Return (x, y) of the center of cell containing provided text 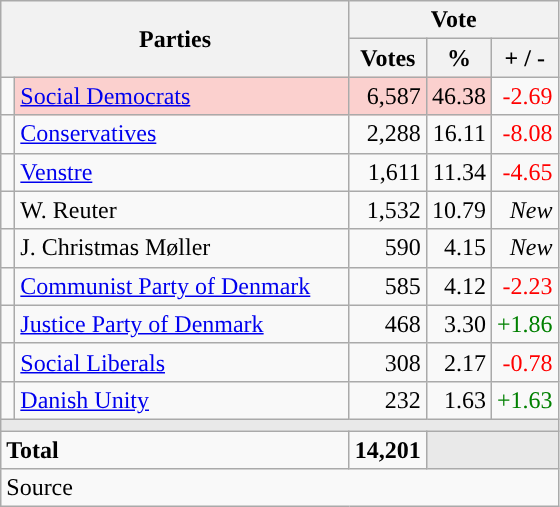
Social Democrats (182, 96)
-8.08 (524, 134)
16.11 (458, 134)
4.15 (458, 248)
10.79 (458, 210)
-2.23 (524, 286)
Vote (454, 20)
Social Liberals (182, 362)
Communist Party of Denmark (182, 286)
468 (388, 324)
585 (388, 286)
Venstre (182, 172)
46.38 (458, 96)
Source (280, 488)
Danish Unity (182, 400)
-2.69 (524, 96)
4.12 (458, 286)
14,201 (388, 449)
1,532 (388, 210)
232 (388, 400)
Total (176, 449)
Parties (176, 39)
2,288 (388, 134)
6,587 (388, 96)
+1.86 (524, 324)
590 (388, 248)
+ / - (524, 58)
1.63 (458, 400)
Justice Party of Denmark (182, 324)
W. Reuter (182, 210)
2.17 (458, 362)
Conservatives (182, 134)
11.34 (458, 172)
% (458, 58)
308 (388, 362)
+1.63 (524, 400)
3.30 (458, 324)
-0.78 (524, 362)
1,611 (388, 172)
-4.65 (524, 172)
Votes (388, 58)
J. Christmas Møller (182, 248)
